Provide the [x, y] coordinate of the cell's center where the given text is located.  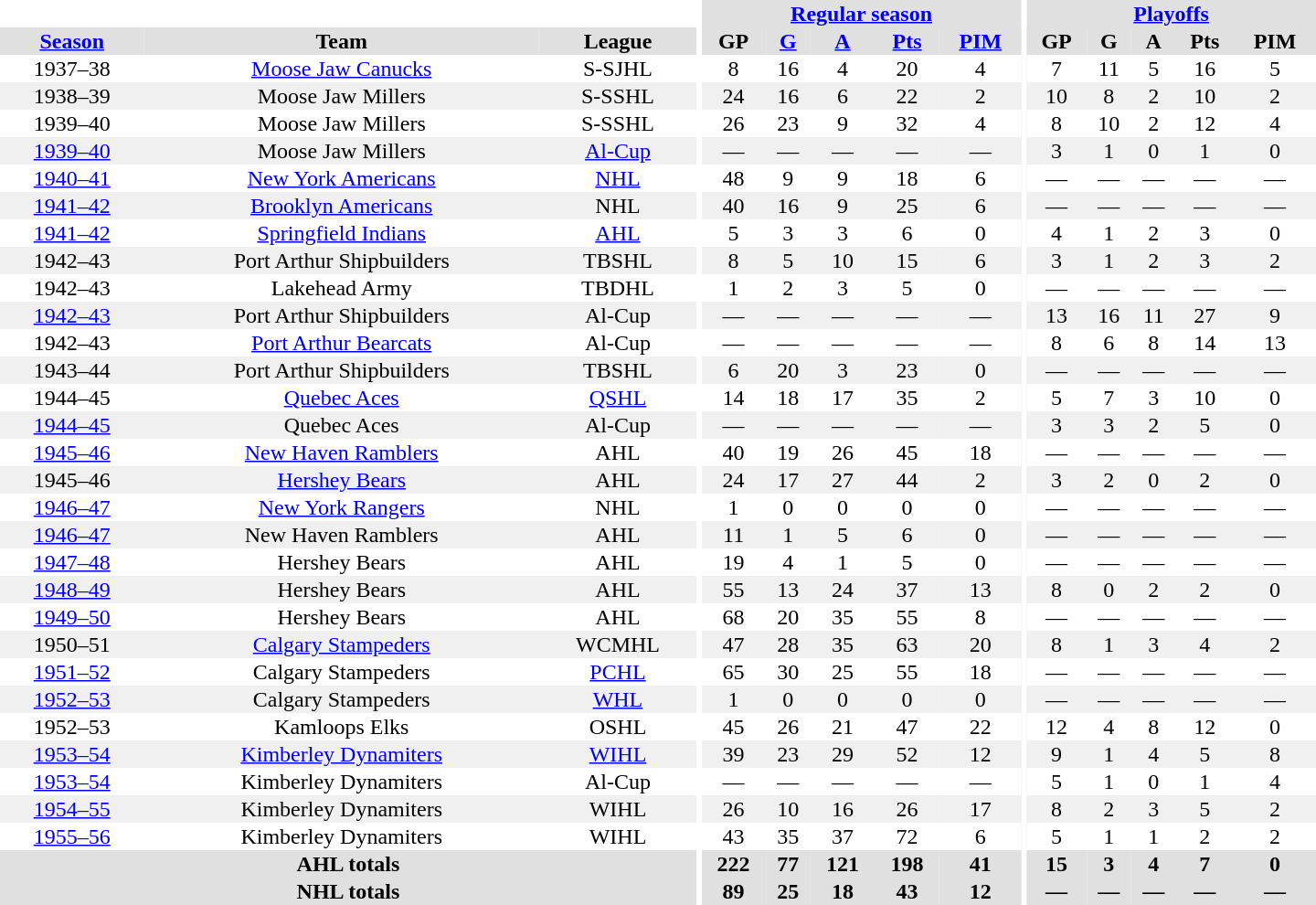
32 [907, 123]
121 [843, 864]
21 [843, 727]
1951–52 [71, 672]
77 [788, 864]
44 [907, 480]
1955–56 [71, 836]
OSHL [618, 727]
89 [733, 891]
1950–51 [71, 644]
52 [907, 754]
1947–48 [71, 562]
1940–41 [71, 178]
1954–55 [71, 809]
68 [733, 617]
Team [342, 41]
TBDHL [618, 288]
Springfield Indians [342, 233]
NHL totals [348, 891]
League [618, 41]
New York Americans [342, 178]
65 [733, 672]
39 [733, 754]
Lakehead Army [342, 288]
198 [907, 864]
41 [981, 864]
Season [71, 41]
72 [907, 836]
28 [788, 644]
Regular season [861, 14]
222 [733, 864]
1937–38 [71, 69]
Playoffs [1172, 14]
1938–39 [71, 96]
Brooklyn Americans [342, 206]
AHL totals [348, 864]
Port Arthur Bearcats [342, 343]
QSHL [618, 398]
1948–49 [71, 590]
Moose Jaw Canucks [342, 69]
PCHL [618, 672]
WCMHL [618, 644]
48 [733, 178]
1943–44 [71, 370]
29 [843, 754]
WHL [618, 699]
New York Rangers [342, 507]
S-SJHL [618, 69]
63 [907, 644]
1949–50 [71, 617]
Kamloops Elks [342, 727]
30 [788, 672]
